From the cell containing the given text, extract its center point as (x, y) coordinate. 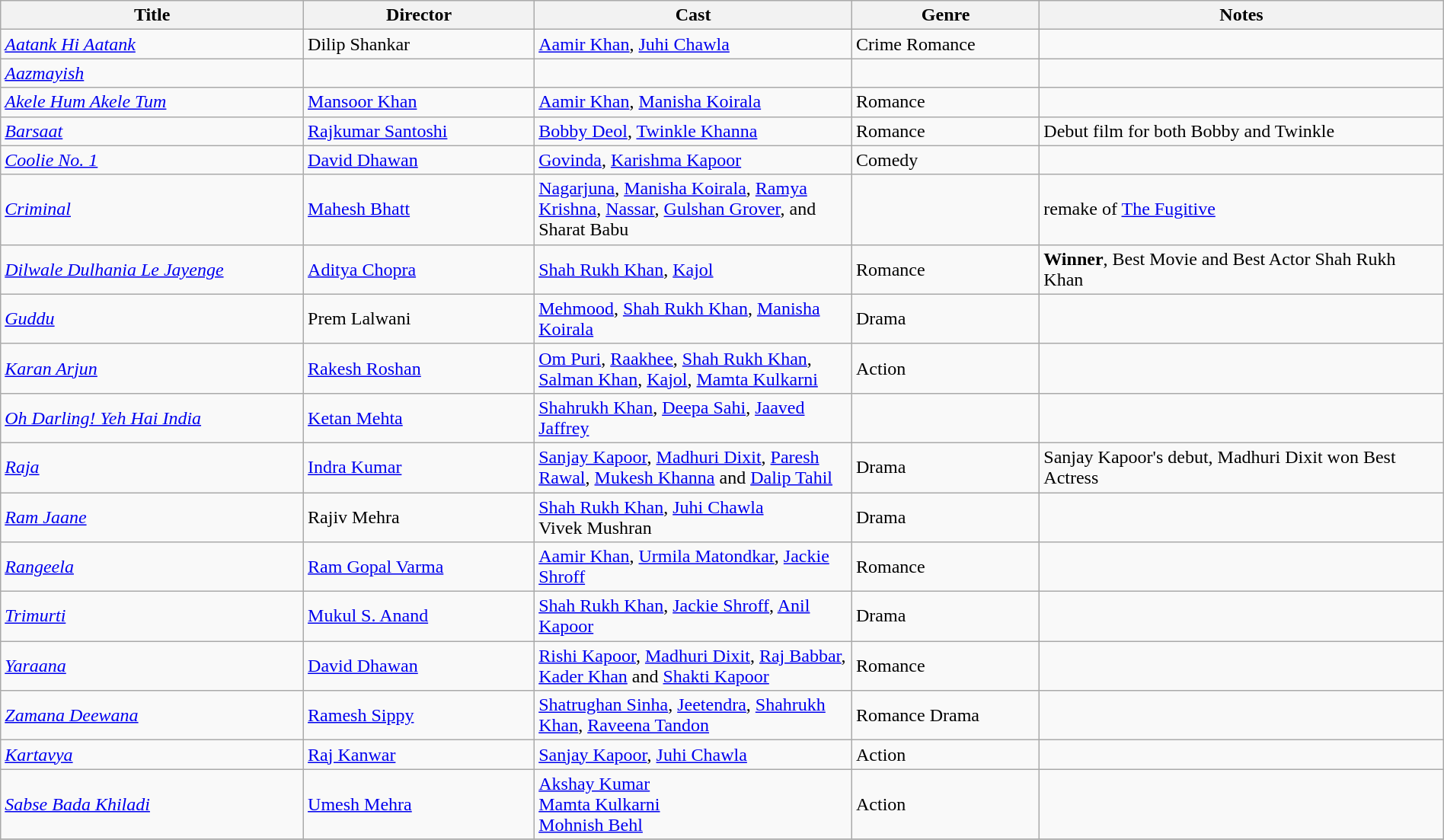
remake of The Fugitive (1241, 209)
Cast (693, 15)
Mukul S. Anand (419, 617)
Barsaat (152, 131)
Winner, Best Movie and Best Actor Shah Rukh Khan (1241, 270)
Umesh Mehra (419, 804)
Title (152, 15)
Bobby Deol, Twinkle Khanna (693, 131)
Yaraana (152, 666)
Shah Rukh Khan, Juhi ChawlaVivek Mushran (693, 516)
Criminal (152, 209)
Raj Kanwar (419, 755)
Ram Jaane (152, 516)
Prem Lalwani (419, 318)
Aamir Khan, Urmila Matondkar, Jackie Shroff (693, 567)
Rishi Kapoor, Madhuri Dixit, Raj Babbar, Kader Khan and Shakti Kapoor (693, 666)
Notes (1241, 15)
Akele Hum Akele Tum (152, 102)
Shahrukh Khan, Deepa Sahi, Jaaved Jaffrey (693, 417)
Raja (152, 468)
Sanjay Kapoor, Madhuri Dixit, Paresh Rawal, Mukesh Khanna and Dalip Tahil (693, 468)
Guddu (152, 318)
Debut film for both Bobby and Twinkle (1241, 131)
Rajiv Mehra (419, 516)
Oh Darling! Yeh Hai India (152, 417)
Shah Rukh Khan, Jackie Shroff, Anil Kapoor (693, 617)
Trimurti (152, 617)
Mahesh Bhatt (419, 209)
Govinda, Karishma Kapoor (693, 160)
Rangeela (152, 567)
Mehmood, Shah Rukh Khan, Manisha Koirala (693, 318)
Comedy (945, 160)
Zamana Deewana (152, 716)
Shatrughan Sinha, Jeetendra, Shahrukh Khan, Raveena Tandon (693, 716)
Akshay KumarMamta KulkarniMohnish Behl (693, 804)
Crime Romance (945, 44)
Aatank Hi Aatank (152, 44)
Nagarjuna, Manisha Koirala, Ramya Krishna, Nassar, Gulshan Grover, and Sharat Babu (693, 209)
Aditya Chopra (419, 270)
Aamir Khan, Juhi Chawla (693, 44)
Aamir Khan, Manisha Koirala (693, 102)
Rajkumar Santoshi (419, 131)
Aazmayish (152, 73)
Ram Gopal Varma (419, 567)
Mansoor Khan (419, 102)
Ketan Mehta (419, 417)
Ramesh Sippy (419, 716)
Om Puri, Raakhee, Shah Rukh Khan, Salman Khan, Kajol, Mamta Kulkarni (693, 369)
Dilip Shankar (419, 44)
Sabse Bada Khiladi (152, 804)
Dilwale Dulhania Le Jayenge (152, 270)
Director (419, 15)
Karan Arjun (152, 369)
Indra Kumar (419, 468)
Coolie No. 1 (152, 160)
Rakesh Roshan (419, 369)
Kartavya (152, 755)
Romance Drama (945, 716)
Sanjay Kapoor's debut, Madhuri Dixit won Best Actress (1241, 468)
Genre (945, 15)
Sanjay Kapoor, Juhi Chawla (693, 755)
Shah Rukh Khan, Kajol (693, 270)
